Extract the [x, y] coordinate from the center of the cell holding the provided text.  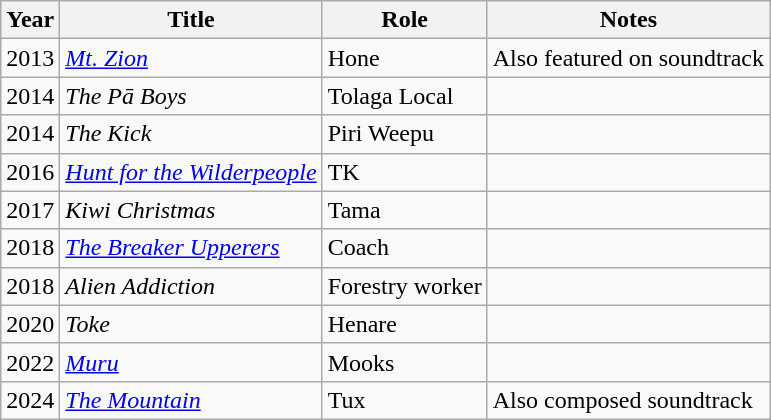
Year [30, 20]
Tolaga Local [404, 96]
Tama [404, 210]
Coach [404, 248]
2024 [30, 400]
The Kick [191, 134]
Role [404, 20]
2016 [30, 172]
2022 [30, 362]
TK [404, 172]
Mt. Zion [191, 58]
Hone [404, 58]
Title [191, 20]
Kiwi Christmas [191, 210]
2013 [30, 58]
Toke [191, 324]
2017 [30, 210]
Tux [404, 400]
Mooks [404, 362]
Muru [191, 362]
The Mountain [191, 400]
Also featured on soundtrack [628, 58]
Henare [404, 324]
Notes [628, 20]
Also composed soundtrack [628, 400]
2020 [30, 324]
Piri Weepu [404, 134]
Forestry worker [404, 286]
Alien Addiction [191, 286]
The Breaker Upperers [191, 248]
Hunt for the Wilderpeople [191, 172]
The Pā Boys [191, 96]
